Identify which cell holds the provided text, then report its [X, Y] central coordinate. 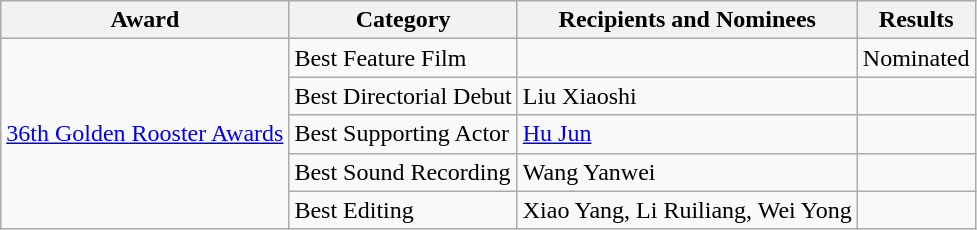
Liu Xiaoshi [687, 96]
Best Editing [403, 210]
Wang Yanwei [687, 172]
Results [916, 20]
Best Feature Film [403, 58]
Hu Jun [687, 134]
36th Golden Rooster Awards [145, 134]
Best Directorial Debut [403, 96]
Nominated [916, 58]
Best Supporting Actor [403, 134]
Award [145, 20]
Recipients and Nominees [687, 20]
Category [403, 20]
Best Sound Recording [403, 172]
Xiao Yang, Li Ruiliang, Wei Yong [687, 210]
